Locate the cell with the specified text and output its [x, y] center coordinate. 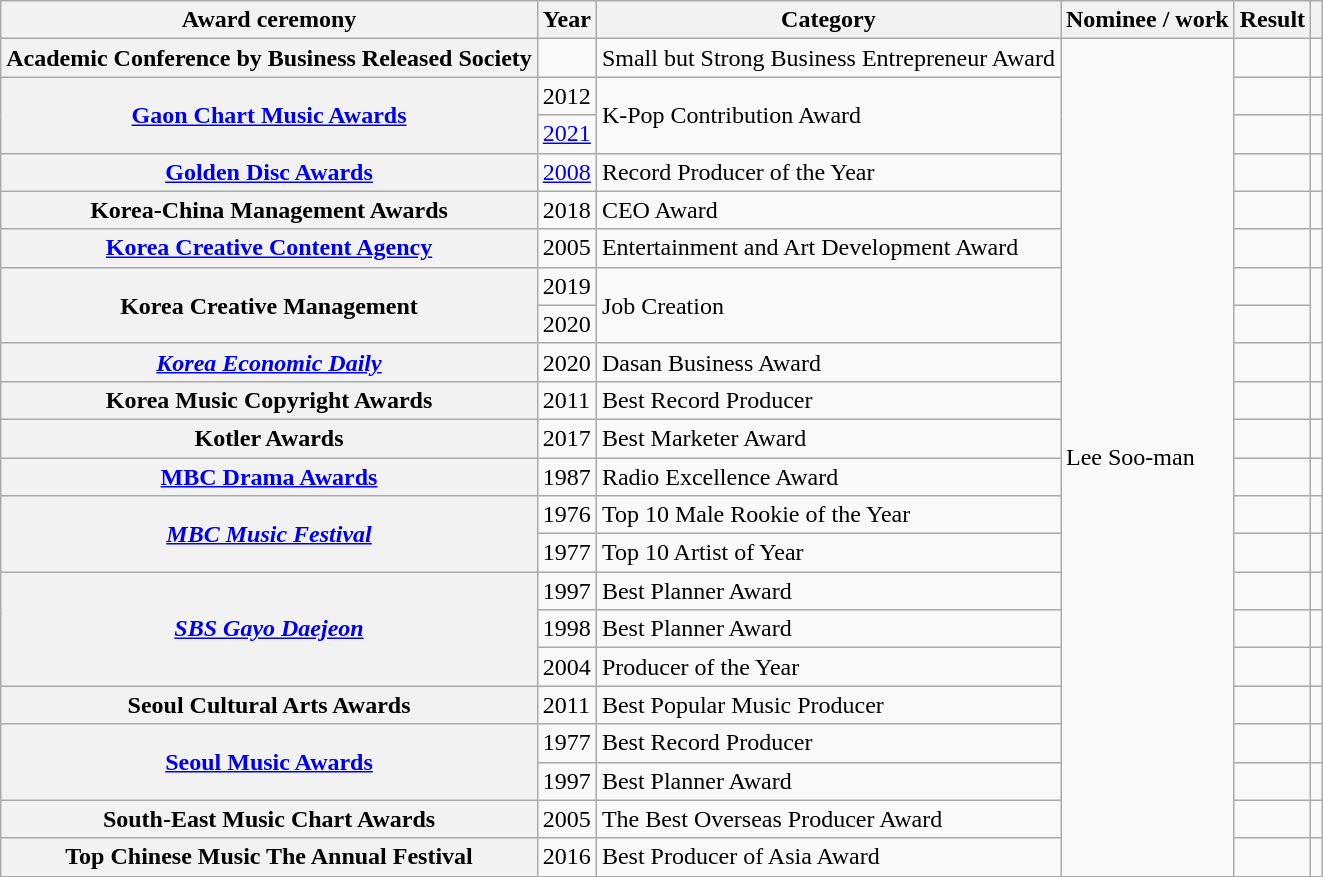
1998 [566, 629]
Korea Creative Management [270, 305]
2021 [566, 134]
Korea-China Management Awards [270, 210]
Year [566, 20]
South-East Music Chart Awards [270, 819]
MBC Music Festival [270, 534]
2019 [566, 286]
Top 10 Male Rookie of the Year [828, 515]
Lee Soo-man [1147, 458]
Nominee / work [1147, 20]
Producer of the Year [828, 667]
MBC Drama Awards [270, 477]
2012 [566, 96]
Kotler Awards [270, 438]
CEO Award [828, 210]
Korea Creative Content Agency [270, 248]
Dasan Business Award [828, 362]
Top Chinese Music The Annual Festival [270, 857]
Best Producer of Asia Award [828, 857]
Category [828, 20]
Top 10 Artist of Year [828, 553]
K-Pop Contribution Award [828, 115]
2008 [566, 172]
Korea Economic Daily [270, 362]
Job Creation [828, 305]
2018 [566, 210]
2004 [566, 667]
Academic Conference by Business Released Society [270, 58]
Record Producer of the Year [828, 172]
Award ceremony [270, 20]
Best Popular Music Producer [828, 705]
Gaon Chart Music Awards [270, 115]
Small but Strong Business Entrepreneur Award [828, 58]
Result [1272, 20]
Radio Excellence Award [828, 477]
SBS Gayo Daejeon [270, 629]
Seoul Cultural Arts Awards [270, 705]
2017 [566, 438]
1976 [566, 515]
Best Marketer Award [828, 438]
Entertainment and Art Development Award [828, 248]
The Best Overseas Producer Award [828, 819]
Korea Music Copyright Awards [270, 400]
2016 [566, 857]
Golden Disc Awards [270, 172]
1987 [566, 477]
Seoul Music Awards [270, 762]
